Search for the cell housing the specified text and yield its [X, Y] center coordinate. 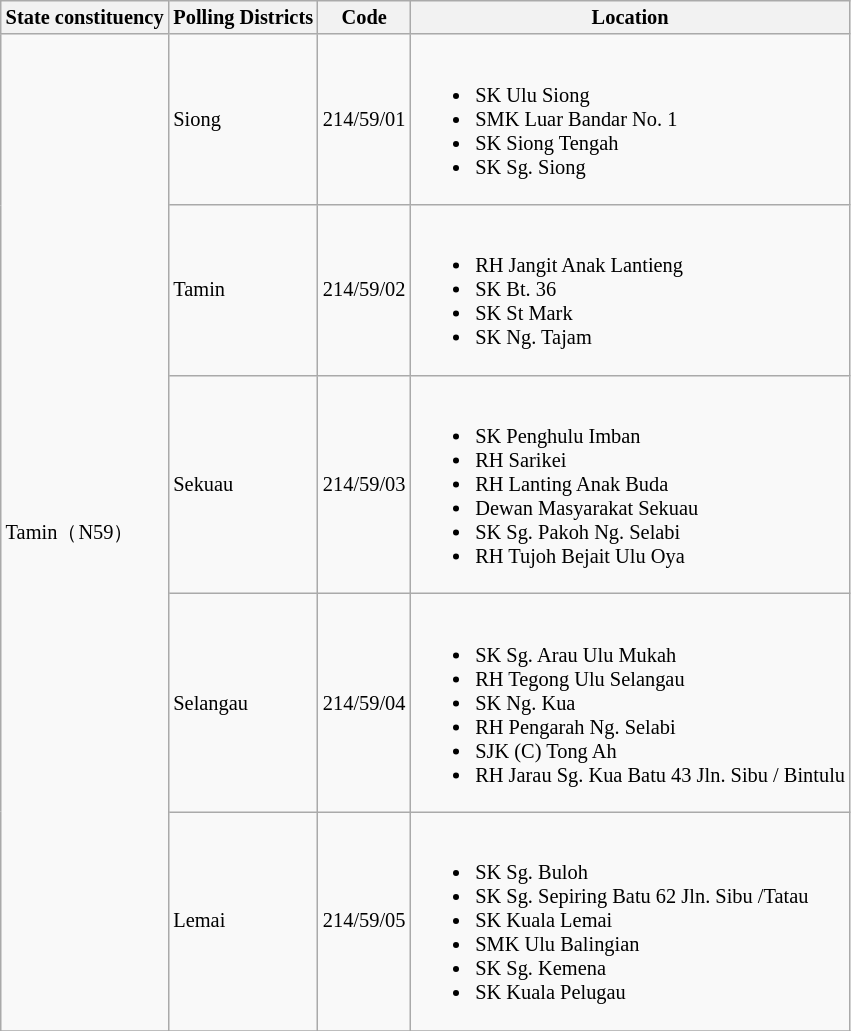
Location [630, 17]
Code [364, 17]
Siong [243, 119]
SK Penghulu ImbanRH SarikeiRH Lanting Anak BudaDewan Masyarakat SekuauSK Sg. Pakoh Ng. SelabiRH Tujoh Bejait Ulu Oya [630, 484]
State constituency [85, 17]
Lemai [243, 921]
214/59/05 [364, 921]
Tamin [243, 289]
214/59/01 [364, 119]
Polling Districts [243, 17]
214/59/02 [364, 289]
Tamin（N59） [85, 532]
Sekuau [243, 484]
Selangau [243, 702]
214/59/03 [364, 484]
SK Ulu SiongSMK Luar Bandar No. 1SK Siong TengahSK Sg. Siong [630, 119]
RH Jangit Anak LantiengSK Bt. 36SK St MarkSK Ng. Tajam [630, 289]
SK Sg. BulohSK Sg. Sepiring Batu 62 Jln. Sibu /TatauSK Kuala LemaiSMK Ulu BalingianSK Sg. KemenaSK Kuala Pelugau [630, 921]
214/59/04 [364, 702]
SK Sg. Arau Ulu MukahRH Tegong Ulu SelangauSK Ng. KuaRH Pengarah Ng. SelabiSJK (C) Tong AhRH Jarau Sg. Kua Batu 43 Jln. Sibu / Bintulu [630, 702]
